Capture the cell that displays the provided text and extract its (x, y) central coordinate. 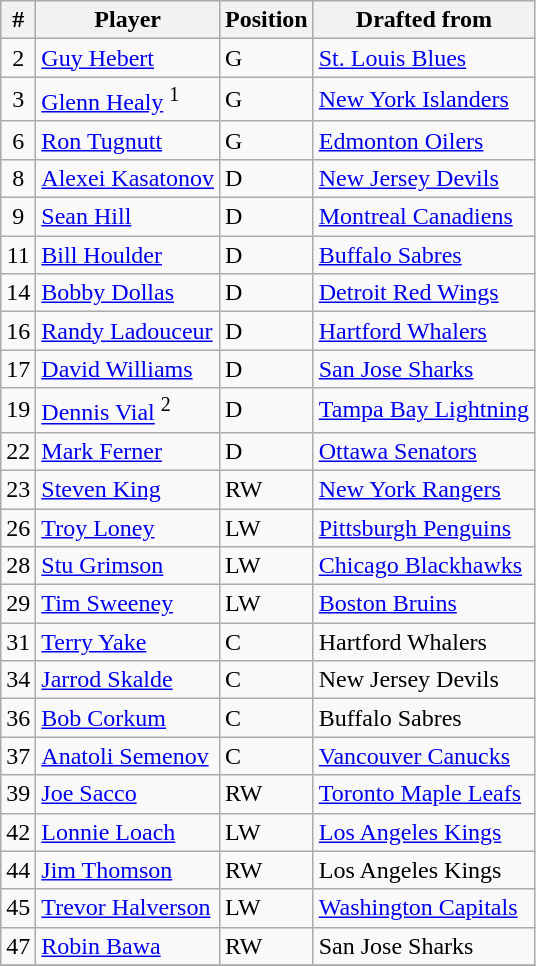
Dennis Vial 2 (128, 410)
Troy Loney (128, 528)
Jim Thomson (128, 870)
37 (18, 756)
New York Rangers (424, 489)
Mark Ferner (128, 451)
Alexei Kasatonov (128, 178)
Randy Ladouceur (128, 331)
29 (18, 604)
New York Islanders (424, 100)
Player (128, 20)
47 (18, 946)
42 (18, 832)
St. Louis Blues (424, 58)
19 (18, 410)
Washington Capitals (424, 908)
Guy Hebert (128, 58)
26 (18, 528)
22 (18, 451)
Chicago Blackhawks (424, 566)
Boston Bruins (424, 604)
14 (18, 293)
23 (18, 489)
Terry Yake (128, 642)
39 (18, 794)
Pittsburgh Penguins (424, 528)
Jarrod Skalde (128, 680)
Tampa Bay Lightning (424, 410)
17 (18, 369)
David Williams (128, 369)
Edmonton Oilers (424, 140)
11 (18, 255)
28 (18, 566)
2 (18, 58)
Montreal Canadiens (424, 217)
3 (18, 100)
Ron Tugnutt (128, 140)
Vancouver Canucks (424, 756)
31 (18, 642)
Drafted from (424, 20)
Anatoli Semenov (128, 756)
Robin Bawa (128, 946)
Bob Corkum (128, 718)
Trevor Halverson (128, 908)
Bobby Dollas (128, 293)
9 (18, 217)
Sean Hill (128, 217)
Ottawa Senators (424, 451)
Steven King (128, 489)
Joe Sacco (128, 794)
36 (18, 718)
Position (266, 20)
6 (18, 140)
Toronto Maple Leafs (424, 794)
34 (18, 680)
44 (18, 870)
# (18, 20)
Glenn Healy 1 (128, 100)
Lonnie Loach (128, 832)
Stu Grimson (128, 566)
Tim Sweeney (128, 604)
45 (18, 908)
Detroit Red Wings (424, 293)
8 (18, 178)
Bill Houlder (128, 255)
16 (18, 331)
